Find where the given text appears and provide that cell's center as [x, y] coordinate. 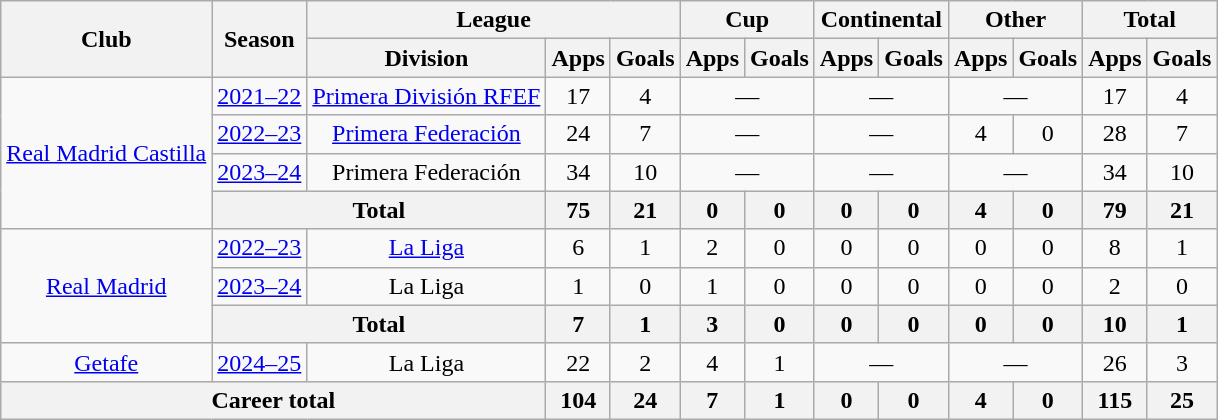
6 [578, 248]
Real Madrid Castilla [106, 153]
8 [1115, 248]
79 [1115, 210]
Continental [881, 20]
26 [1115, 362]
Club [106, 39]
League [494, 20]
22 [578, 362]
Career total [274, 400]
Division [426, 58]
104 [578, 400]
75 [578, 210]
115 [1115, 400]
Other [1015, 20]
Season [260, 39]
28 [1115, 134]
Getafe [106, 362]
Cup [747, 20]
2024–25 [260, 362]
Real Madrid [106, 286]
Primera División RFEF [426, 96]
2021–22 [260, 96]
25 [1182, 400]
